Determine the [x, y] coordinate at the center of the cell enclosing the given text.  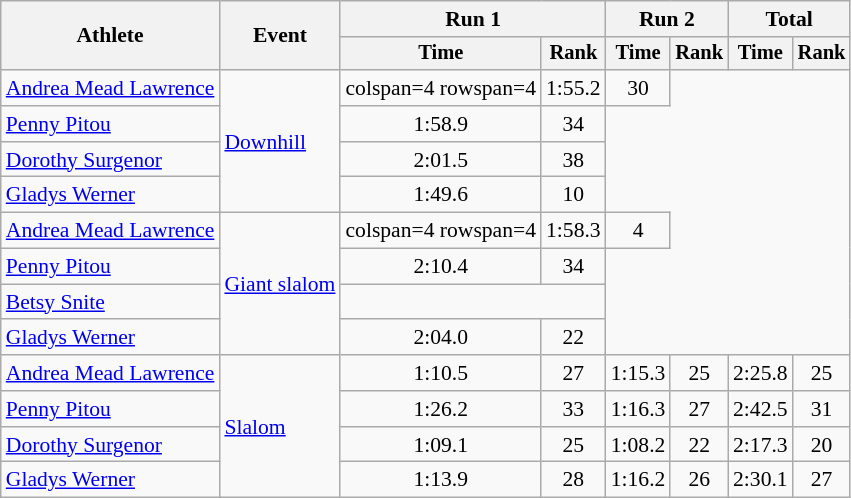
Giant slalom [280, 284]
4 [638, 231]
33 [574, 409]
2:25.8 [760, 373]
2:30.1 [760, 480]
Event [280, 36]
2:01.5 [440, 160]
1:09.1 [440, 445]
28 [574, 480]
Total [789, 19]
Run 1 [472, 19]
31 [822, 409]
1:58.3 [574, 231]
1:10.5 [440, 373]
Betsy Snite [110, 302]
1:49.6 [440, 195]
1:58.9 [440, 124]
1:26.2 [440, 409]
1:08.2 [638, 445]
Slalom [280, 426]
1:13.9 [440, 480]
Downhill [280, 141]
2:42.5 [760, 409]
1:16.2 [638, 480]
2:04.0 [440, 338]
2:10.4 [440, 267]
1:15.3 [638, 373]
20 [822, 445]
30 [638, 88]
Athlete [110, 36]
26 [699, 480]
1:16.3 [638, 409]
38 [574, 160]
1:55.2 [574, 88]
2:17.3 [760, 445]
Run 2 [667, 19]
10 [574, 195]
